Capture the cell that displays the provided text and extract its (X, Y) central coordinate. 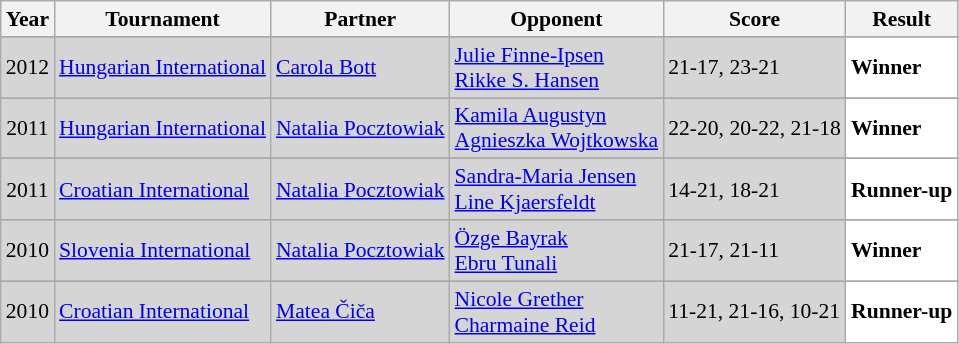
Kamila Augustyn Agnieszka Wojtkowska (557, 128)
Özge Bayrak Ebru Tunali (557, 250)
14-21, 18-21 (754, 190)
2012 (28, 68)
Carola Bott (360, 68)
Result (902, 19)
11-21, 21-16, 10-21 (754, 312)
Nicole Grether Charmaine Reid (557, 312)
Julie Finne-Ipsen Rikke S. Hansen (557, 68)
Year (28, 19)
Sandra-Maria Jensen Line Kjaersfeldt (557, 190)
Tournament (162, 19)
21-17, 23-21 (754, 68)
Partner (360, 19)
Matea Čiča (360, 312)
Slovenia International (162, 250)
Opponent (557, 19)
21-17, 21-11 (754, 250)
Score (754, 19)
22-20, 20-22, 21-18 (754, 128)
